Output the (X, Y) coordinate of the center of the cell containing the given text.  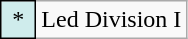
Led Division I (112, 20)
* (18, 20)
